Output the (x, y) coordinate of the center of the cell containing the given text.  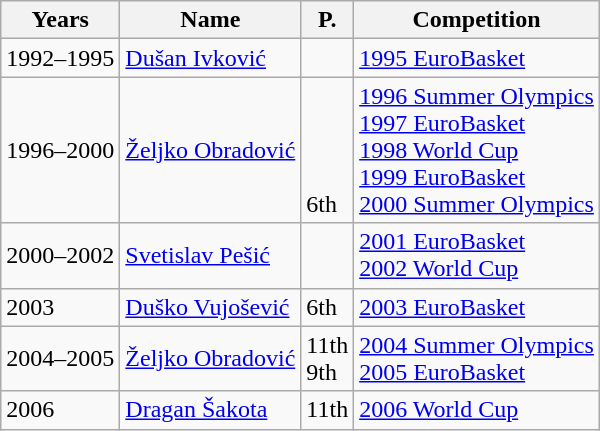
Years (60, 20)
Dragan Šakota (210, 410)
Svetislav Pešić (210, 256)
11th (328, 410)
2006 World Cup (477, 410)
Name (210, 20)
1992–1995 (60, 58)
11th 9th (328, 358)
2003 (60, 307)
2004 Summer Olympics 2005 EuroBasket (477, 358)
1996 Summer Olympics 1997 EuroBasket 1998 World Cup 1999 EuroBasket 2000 Summer Olympics (477, 150)
2003 EuroBasket (477, 307)
1996–2000 (60, 150)
Dušan Ivković (210, 58)
2004–2005 (60, 358)
2000–2002 (60, 256)
P. (328, 20)
Competition (477, 20)
2006 (60, 410)
Duško Vujošević (210, 307)
1995 EuroBasket (477, 58)
2001 EuroBasket 2002 World Cup (477, 256)
